Identify which cell holds the provided text, then report its (X, Y) central coordinate. 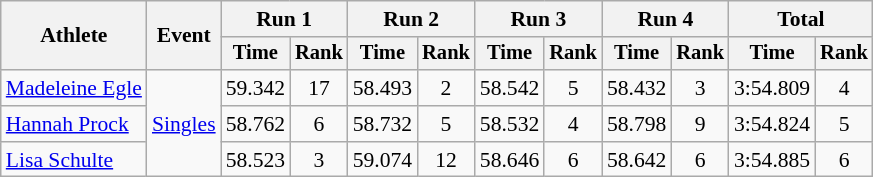
Run 1 (284, 19)
59.342 (256, 88)
58.542 (510, 88)
58.732 (382, 124)
Run 2 (412, 19)
58.532 (510, 124)
3 (700, 88)
58.493 (382, 88)
Run 3 (538, 19)
58.798 (636, 124)
Total (801, 19)
2 (446, 88)
58.432 (636, 88)
Hannah Prock (74, 124)
9 (700, 124)
3:54.809 (772, 88)
Madeleine Egle (74, 88)
58.762 (256, 124)
Athlete (74, 36)
17 (319, 88)
Event (184, 36)
Run 4 (666, 19)
3:54.824 (772, 124)
Singles (184, 124)
6 (319, 124)
